Identify which cell holds the provided text, then report its (x, y) central coordinate. 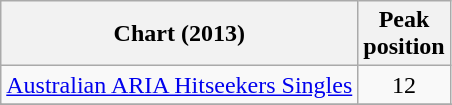
Australian ARIA Hitseekers Singles (180, 85)
Chart (2013) (180, 34)
Peakposition (404, 34)
12 (404, 85)
